Pinpoint the cell where the given text exists, returning its [X, Y] midpoint coordinate. 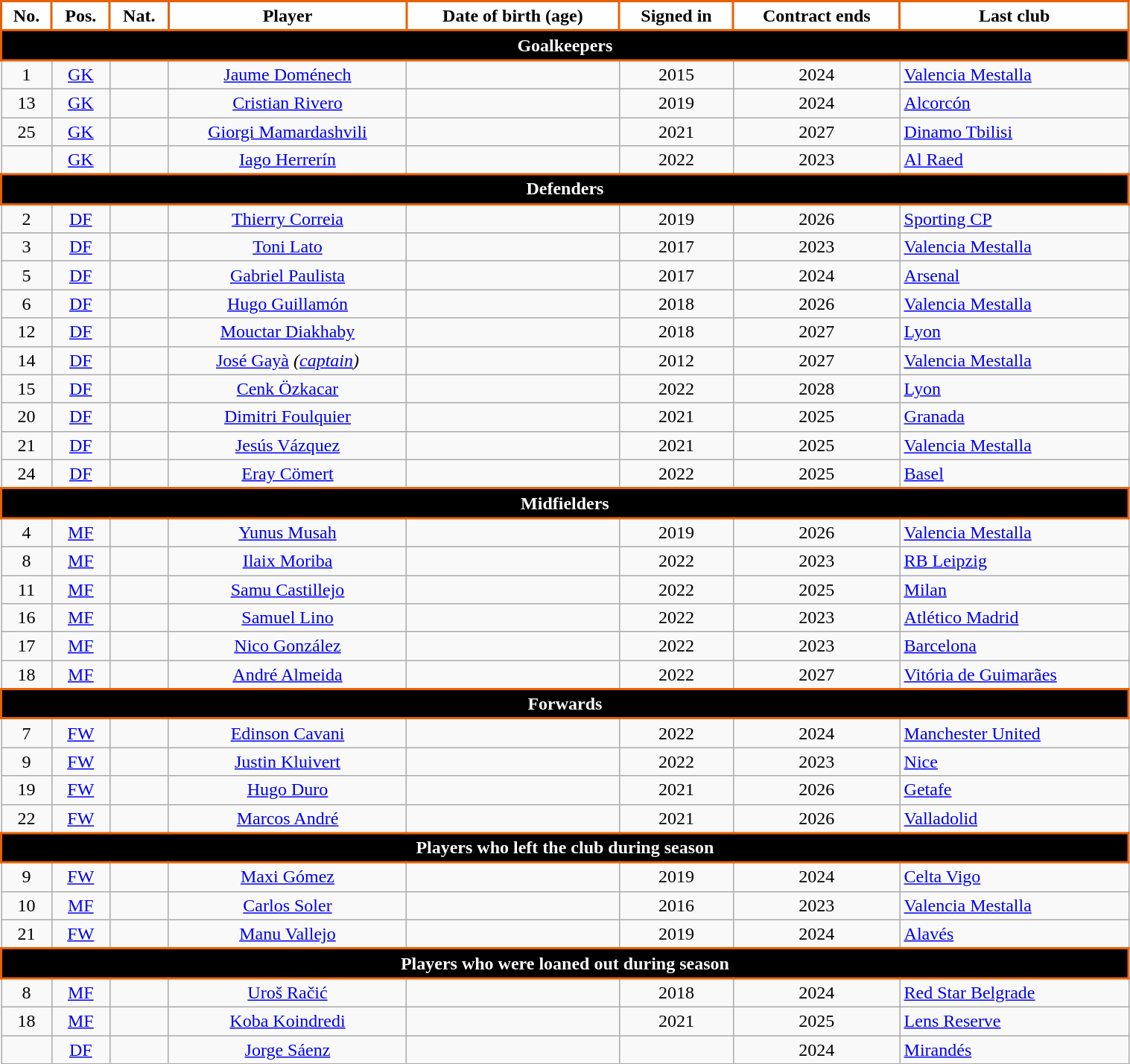
2012 [676, 360]
Nat. [139, 16]
Yunus Musah [288, 533]
5 [27, 275]
Midfielders [565, 503]
Manu Vallejo [288, 934]
Thierry Correia [288, 219]
Lens Reserve [1015, 1021]
Basel [1015, 474]
Hugo Duro [288, 790]
Maxi Gómez [288, 877]
Dinamo Tbilisi [1015, 132]
Ilaix Moriba [288, 561]
Pos. [81, 16]
Dimitri Foulquier [288, 417]
Player [288, 16]
19 [27, 790]
Barcelona [1015, 646]
José Gayà (captain) [288, 360]
Contract ends [816, 16]
RB Leipzig [1015, 561]
6 [27, 304]
Koba Koindredi [288, 1021]
Eray Cömert [288, 474]
Nice [1015, 762]
Forwards [565, 704]
20 [27, 417]
Manchester United [1015, 733]
Players who were loaned out during season [565, 963]
25 [27, 132]
Uroš Račić [288, 993]
10 [27, 905]
Last club [1015, 16]
Edinson Cavani [288, 733]
15 [27, 389]
Alavés [1015, 934]
24 [27, 474]
Samuel Lino [288, 618]
Marcos André [288, 819]
Signed in [676, 16]
André Almeida [288, 675]
No. [27, 16]
17 [27, 646]
3 [27, 247]
22 [27, 819]
Granada [1015, 417]
Gabriel Paulista [288, 275]
Justin Kluivert [288, 762]
Giorgi Mamardashvili [288, 132]
Jesús Vázquez [288, 445]
Defenders [565, 189]
1 [27, 74]
Al Raed [1015, 161]
Atlético Madrid [1015, 618]
Mirandés [1015, 1049]
Hugo Guillamón [288, 304]
Cristian Rivero [288, 103]
Players who left the club during season [565, 848]
Milan [1015, 589]
Celta Vigo [1015, 877]
Nico González [288, 646]
16 [27, 618]
4 [27, 533]
7 [27, 733]
2 [27, 219]
Iago Herrerín [288, 161]
Alcorcón [1015, 103]
Vitória de Guimarães [1015, 675]
Arsenal [1015, 275]
Cenk Özkacar [288, 389]
2015 [676, 74]
Toni Lato [288, 247]
11 [27, 589]
Valladolid [1015, 819]
2016 [676, 905]
Getafe [1015, 790]
Date of birth (age) [513, 16]
Samu Castillejo [288, 589]
Carlos Soler [288, 905]
Jaume Doménech [288, 74]
Goalkeepers [565, 45]
2028 [816, 389]
12 [27, 332]
Red Star Belgrade [1015, 993]
14 [27, 360]
13 [27, 103]
Mouctar Diakhaby [288, 332]
Sporting CP [1015, 219]
Jorge Sáenz [288, 1049]
